Detect which cell encompasses the target text, then output its (x, y) center coordinate. 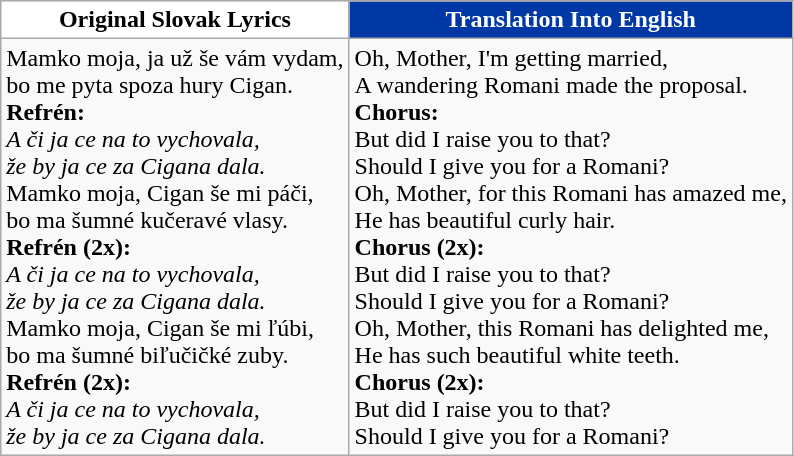
Translation Into English (570, 20)
Original Slovak Lyrics (175, 20)
